Return [x, y] of the center of cell containing provided text 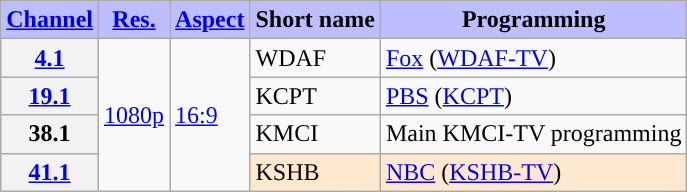
Channel [50, 20]
PBS (KCPT) [534, 96]
WDAF [315, 58]
KSHB [315, 172]
Fox (WDAF-TV) [534, 58]
1080p [134, 115]
Res. [134, 20]
19.1 [50, 96]
KMCI [315, 134]
16:9 [210, 115]
Main KMCI-TV programming [534, 134]
KCPT [315, 96]
41.1 [50, 172]
38.1 [50, 134]
NBC (KSHB-TV) [534, 172]
Programming [534, 20]
4.1 [50, 58]
Aspect [210, 20]
Short name [315, 20]
